Scan for the cell matching the given text and deliver its [x, y] coordinate at center. 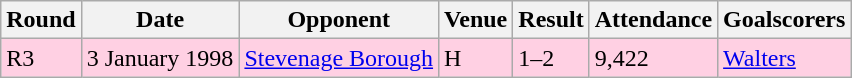
Round [41, 20]
Walters [784, 58]
Result [551, 20]
1–2 [551, 58]
Venue [476, 20]
3 January 1998 [160, 58]
R3 [41, 58]
Attendance [653, 20]
9,422 [653, 58]
H [476, 58]
Goalscorers [784, 20]
Date [160, 20]
Stevenage Borough [339, 58]
Opponent [339, 20]
